Find where the given text appears and provide that cell's center as (X, Y) coordinate. 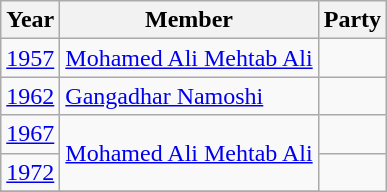
Year (30, 20)
Gangadhar Namoshi (189, 96)
Member (189, 20)
1972 (30, 172)
Party (352, 20)
1957 (30, 58)
1967 (30, 134)
1962 (30, 96)
